Output the (x, y) coordinate of the center of the cell containing the given text.  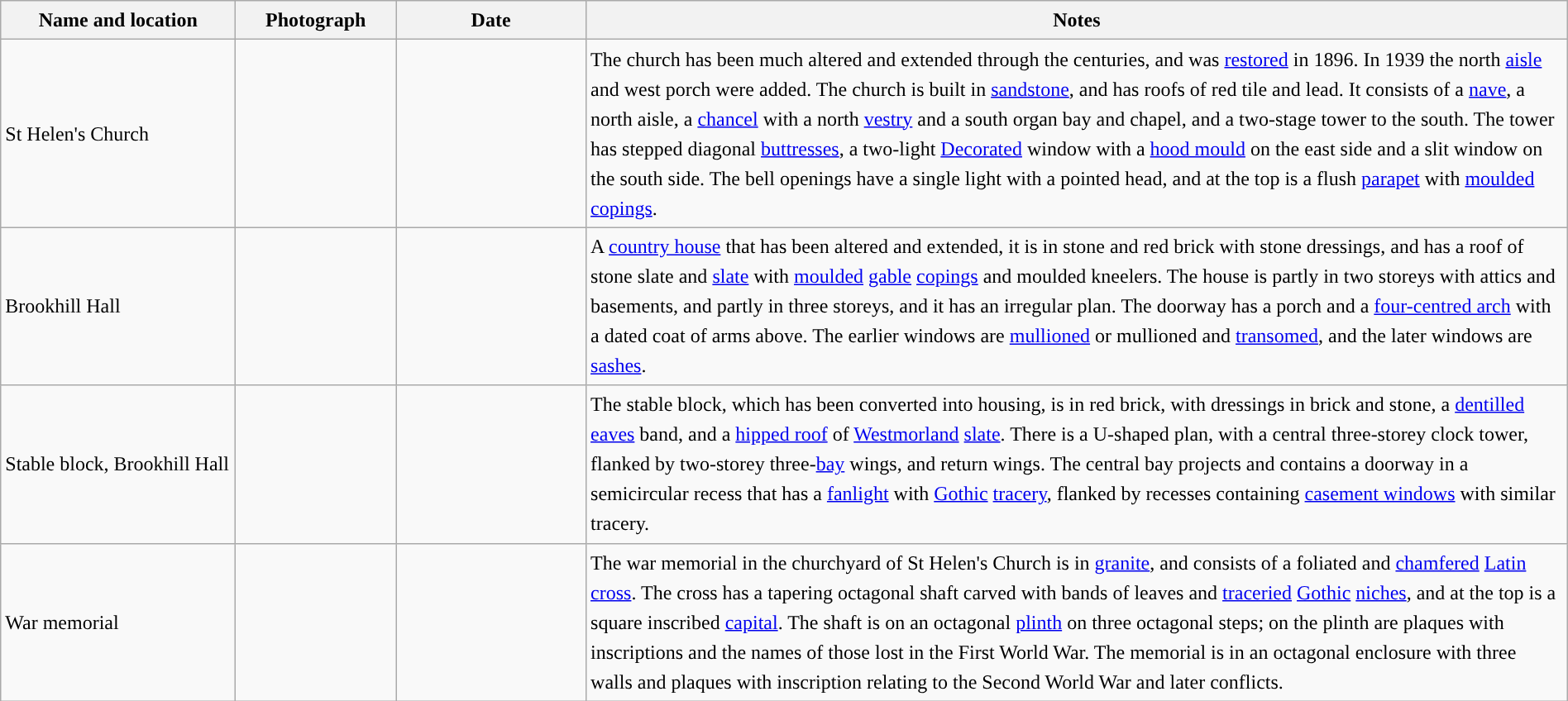
Brookhill Hall (118, 306)
St Helen's Church (118, 134)
Name and location (118, 20)
Notes (1077, 20)
Photograph (316, 20)
Stable block, Brookhill Hall (118, 465)
Date (491, 20)
War memorial (118, 622)
